Detect which cell encompasses the target text, then output its [x, y] center coordinate. 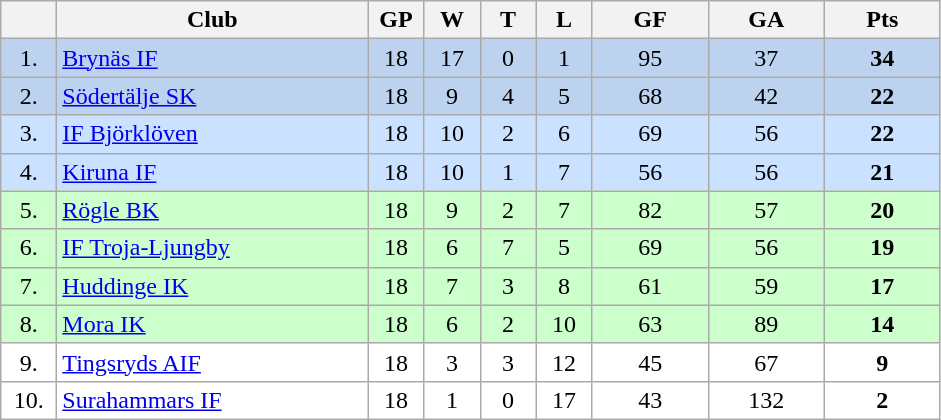
L [564, 20]
Pts [882, 20]
19 [882, 248]
63 [650, 324]
Rögle BK [212, 210]
IF Troja-Ljungby [212, 248]
8 [564, 286]
Club [212, 20]
95 [650, 58]
GF [650, 20]
5. [29, 210]
W [452, 20]
Mora IK [212, 324]
45 [650, 362]
9. [29, 362]
IF Björklöven [212, 134]
Brynäs IF [212, 58]
59 [766, 286]
4. [29, 172]
12 [564, 362]
3. [29, 134]
8. [29, 324]
89 [766, 324]
42 [766, 96]
2. [29, 96]
68 [650, 96]
4 [508, 96]
132 [766, 400]
Huddinge IK [212, 286]
GA [766, 20]
57 [766, 210]
21 [882, 172]
20 [882, 210]
10. [29, 400]
34 [882, 58]
67 [766, 362]
82 [650, 210]
Surahammars IF [212, 400]
Tingsryds AIF [212, 362]
1. [29, 58]
GP [396, 20]
43 [650, 400]
6. [29, 248]
61 [650, 286]
7. [29, 286]
37 [766, 58]
Södertälje SK [212, 96]
T [508, 20]
14 [882, 324]
Kiruna IF [212, 172]
